Search for the cell housing the specified text and yield its (X, Y) center coordinate. 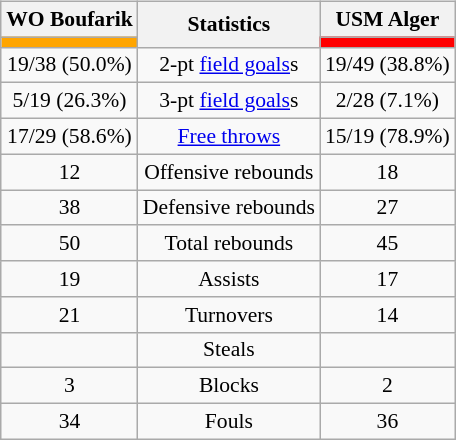
14 (388, 314)
Offensive rebounds (229, 172)
Total rebounds (229, 243)
USM Alger (388, 19)
Fouls (229, 421)
36 (388, 421)
Free throws (229, 136)
2/28 (7.1%) (388, 101)
17/29 (58.6%) (70, 136)
45 (388, 243)
2 (388, 386)
Turnovers (229, 314)
Statistics (229, 24)
3-pt field goalss (229, 101)
19/49 (38.8%) (388, 65)
2-pt field goalss (229, 65)
18 (388, 172)
Assists (229, 279)
Steals (229, 350)
3 (70, 386)
Defensive rebounds (229, 208)
19/38 (50.0%) (70, 65)
15/19 (78.9%) (388, 136)
21 (70, 314)
Blocks (229, 386)
WO Boufarik (70, 19)
38 (70, 208)
19 (70, 279)
50 (70, 243)
12 (70, 172)
34 (70, 421)
17 (388, 279)
27 (388, 208)
5/19 (26.3%) (70, 101)
